Determine the [x, y] coordinate at the center of the cell enclosing the given text.  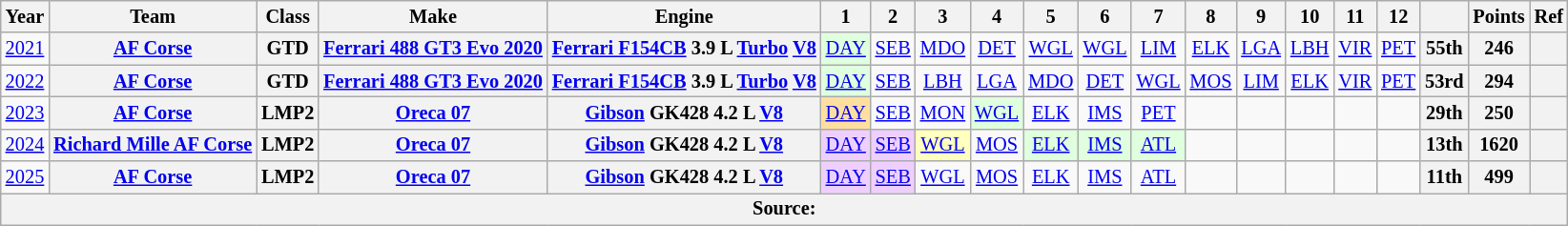
2021 [25, 49]
11 [1354, 16]
Source: [784, 209]
2 [893, 16]
Engine [685, 16]
294 [1499, 81]
11th [1444, 177]
10 [1310, 16]
Ref [1549, 16]
2022 [25, 81]
2025 [25, 177]
Class [288, 16]
3 [942, 16]
53rd [1444, 81]
1 [846, 16]
Points [1499, 16]
29th [1444, 113]
Year [25, 16]
6 [1104, 16]
1620 [1499, 145]
8 [1211, 16]
55th [1444, 49]
250 [1499, 113]
7 [1158, 16]
Richard Mille AF Corse [153, 145]
2024 [25, 145]
5 [1051, 16]
9 [1261, 16]
4 [997, 16]
2023 [25, 113]
Make [433, 16]
MON [942, 113]
499 [1499, 177]
246 [1499, 49]
13th [1444, 145]
Team [153, 16]
12 [1398, 16]
